Determine the [x, y] coordinate at the center of the cell enclosing the given text.  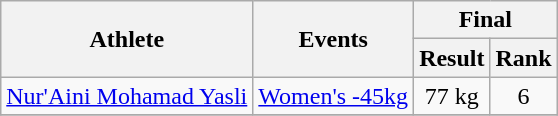
Women's -45kg [334, 96]
Events [334, 39]
77 kg [452, 96]
Nur'Aini Mohamad Yasli [127, 96]
Final [486, 20]
Athlete [127, 39]
Rank [524, 58]
Result [452, 58]
6 [524, 96]
